Scan for the cell matching the given text and deliver its (x, y) coordinate at center. 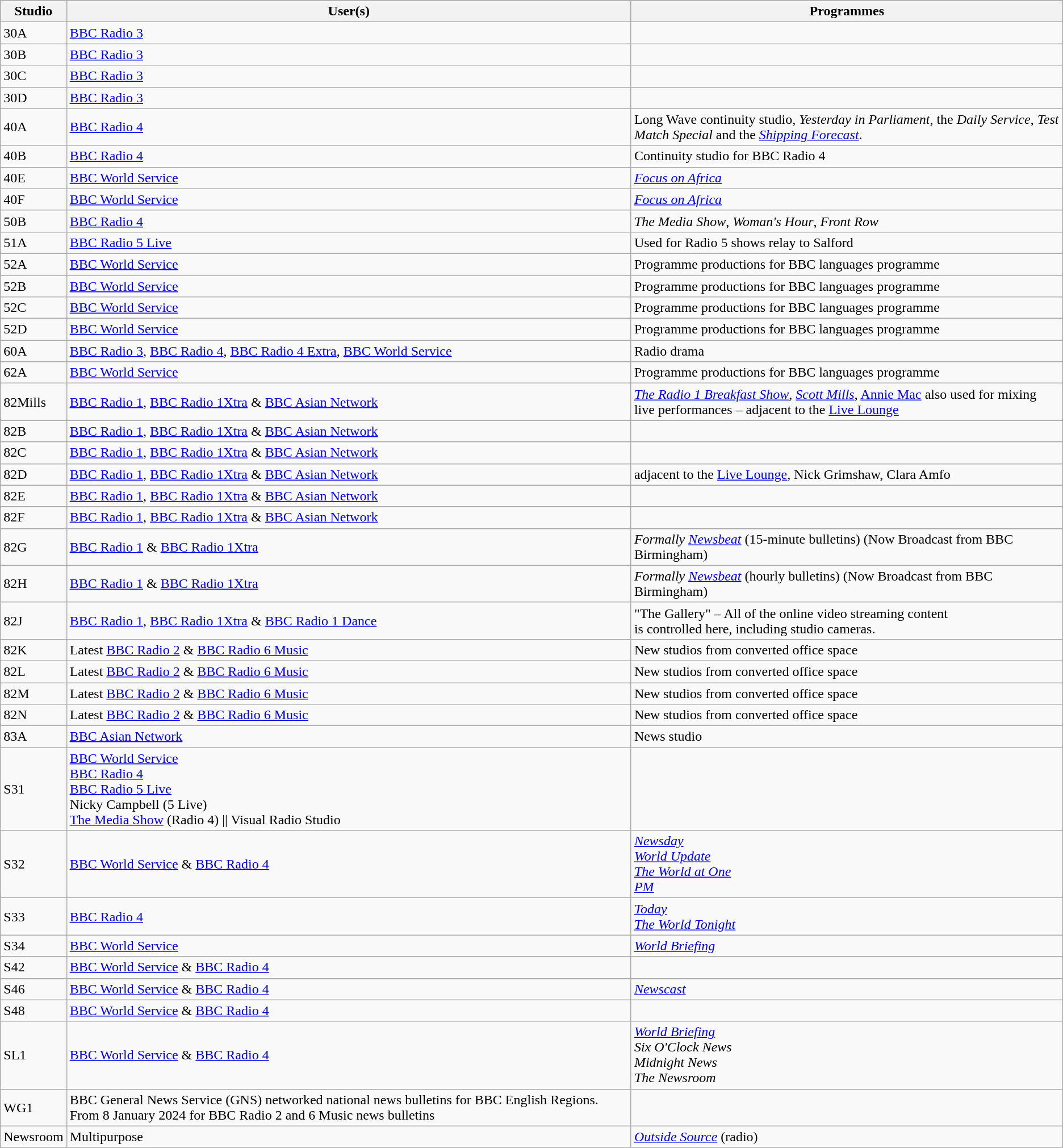
SL1 (34, 1055)
"The Gallery" – All of the online video streaming contentis controlled here, including studio cameras. (847, 620)
50B (34, 221)
40B (34, 156)
Newscast (847, 989)
51A (34, 243)
News studio (847, 737)
82J (34, 620)
40F (34, 199)
82C (34, 453)
Formally Newsbeat (hourly bulletins) (Now Broadcast from BBC Birmingham) (847, 584)
BBC Radio 3, BBC Radio 4, BBC Radio 4 Extra, BBC World Service (349, 351)
User(s) (349, 11)
S31 (34, 789)
82H (34, 584)
S32 (34, 865)
Continuity studio for BBC Radio 4 (847, 156)
World Briefing Six O'Clock News Midnight News The Newsroom (847, 1055)
82F (34, 517)
Long Wave continuity studio, Yesterday in Parliament, the Daily Service, Test Match Special and the Shipping Forecast. (847, 127)
Multipurpose (349, 1137)
40E (34, 178)
Formally Newsbeat (15-minute bulletins) (Now Broadcast from BBC Birmingham) (847, 546)
82D (34, 474)
62A (34, 373)
30B (34, 55)
Used for Radio 5 shows relay to Salford (847, 243)
30C (34, 76)
82B (34, 431)
83A (34, 737)
The Media Show, Woman's Hour, Front Row (847, 221)
adjacent to the Live Lounge, Nick Grimshaw, Clara Amfo (847, 474)
82Mills (34, 402)
Newsday World Update The World at One PM (847, 865)
S48 (34, 1011)
Newsroom (34, 1137)
82M (34, 694)
30A (34, 33)
S34 (34, 946)
82G (34, 546)
WG1 (34, 1108)
Radio drama (847, 351)
40A (34, 127)
52C (34, 308)
Outside Source (radio) (847, 1137)
BBC Asian Network (349, 737)
The Radio 1 Breakfast Show, Scott Mills, Annie Mac also used for mixing live performances – adjacent to the Live Lounge (847, 402)
60A (34, 351)
82L (34, 671)
Programmes (847, 11)
82N (34, 715)
BBC World ServiceBBC Radio 4BBC Radio 5 LiveNicky Campbell (5 Live)The Media Show (Radio 4) || Visual Radio Studio (349, 789)
S33 (34, 917)
S46 (34, 989)
Studio (34, 11)
82E (34, 496)
52B (34, 286)
World Briefing (847, 946)
52D (34, 329)
82K (34, 650)
BBC Radio 1, BBC Radio 1Xtra & BBC Radio 1 Dance (349, 620)
Today The World Tonight (847, 917)
S42 (34, 967)
52A (34, 264)
30D (34, 98)
BBC Radio 5 Live (349, 243)
